Extract the (X, Y) coordinate from the center of the cell holding the provided text.  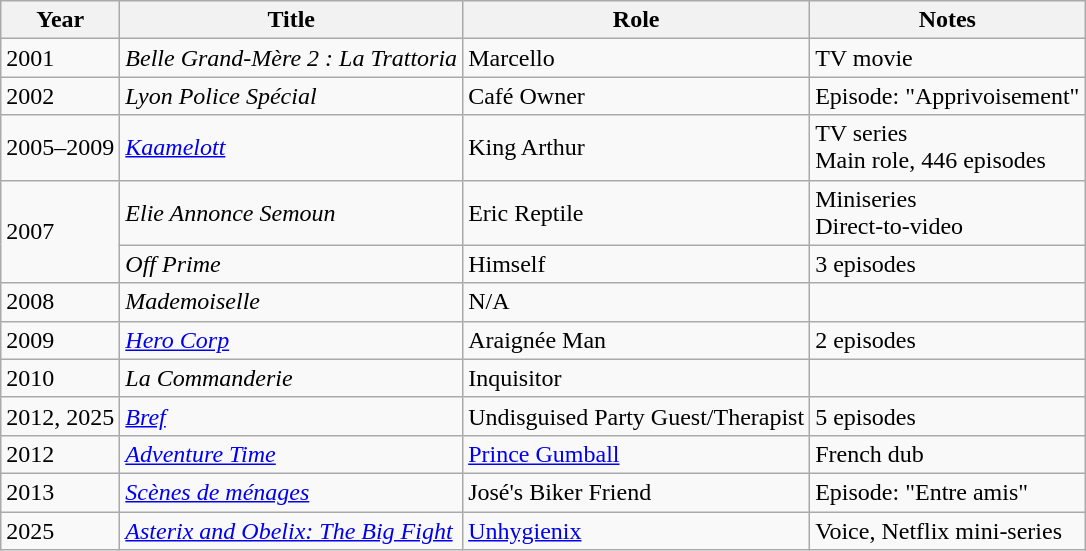
Café Owner (636, 96)
José's Biker Friend (636, 492)
Araignée Man (636, 340)
2 episodes (948, 340)
N/A (636, 302)
TV seriesMain role, 446 episodes (948, 148)
Title (292, 20)
Inquisitor (636, 378)
Himself (636, 264)
2002 (60, 96)
Asterix and Obelix: The Big Fight (292, 531)
Adventure Time (292, 454)
La Commanderie (292, 378)
Undisguised Party Guest/Therapist (636, 416)
Marcello (636, 58)
French dub (948, 454)
Notes (948, 20)
Hero Corp (292, 340)
2013 (60, 492)
2008 (60, 302)
2009 (60, 340)
Prince Gumball (636, 454)
Off Prime (292, 264)
MiniseriesDirect-to-video (948, 212)
Episode: "Apprivoisement" (948, 96)
Mademoiselle (292, 302)
Episode: "Entre amis" (948, 492)
Year (60, 20)
3 episodes (948, 264)
Scènes de ménages (292, 492)
2001 (60, 58)
Bref (292, 416)
Unhygienix (636, 531)
TV movie (948, 58)
5 episodes (948, 416)
2025 (60, 531)
Elie Annonce Semoun (292, 212)
2007 (60, 232)
2012, 2025 (60, 416)
Eric Reptile (636, 212)
Belle Grand-Mère 2 : La Trattoria (292, 58)
Kaamelott (292, 148)
2012 (60, 454)
Role (636, 20)
King Arthur (636, 148)
Lyon Police Spécial (292, 96)
2005–2009 (60, 148)
2010 (60, 378)
Voice, Netflix mini-series (948, 531)
